Detect which cell encompasses the target text, then output its [x, y] center coordinate. 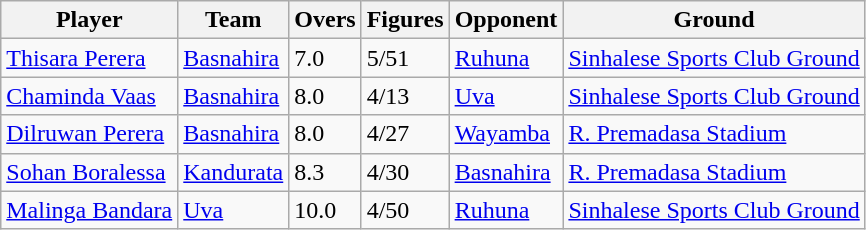
Chaminda Vaas [90, 96]
Thisara Perera [90, 58]
5/51 [405, 58]
Kandurata [234, 172]
Wayamba [506, 134]
Sohan Boralessa [90, 172]
Malinga Bandara [90, 210]
4/50 [405, 210]
Overs [325, 20]
Player [90, 20]
8.3 [325, 172]
10.0 [325, 210]
4/30 [405, 172]
Team [234, 20]
7.0 [325, 58]
Dilruwan Perera [90, 134]
Figures [405, 20]
4/27 [405, 134]
Opponent [506, 20]
Ground [714, 20]
4/13 [405, 96]
